Detect which cell encompasses the target text, then output its [x, y] center coordinate. 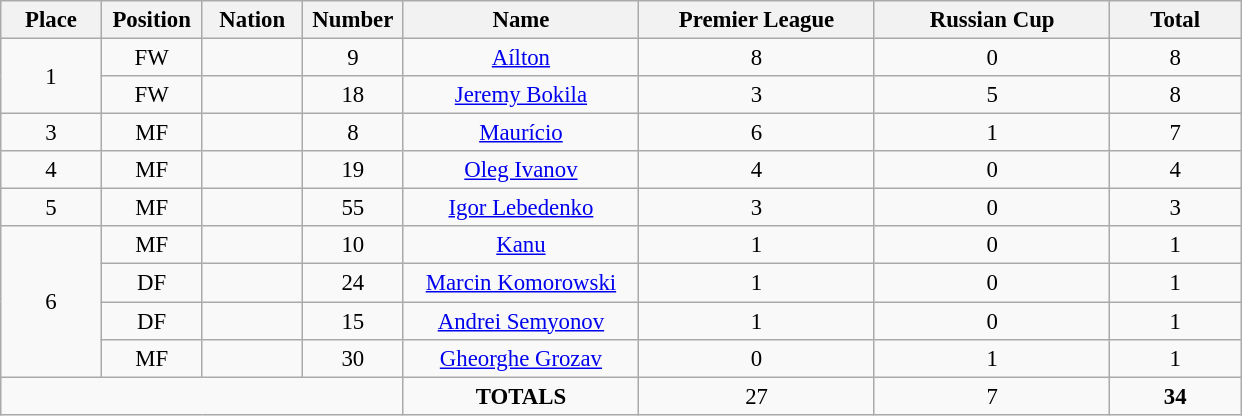
Total [1176, 20]
Oleg Ivanov [521, 170]
Jeremy Bokila [521, 95]
Position [152, 20]
34 [1176, 396]
Place [52, 20]
30 [354, 358]
Marcin Komorowski [521, 283]
Aílton [521, 58]
27 [757, 396]
Maurício [521, 133]
Name [521, 20]
18 [354, 95]
55 [354, 208]
Nation [252, 20]
9 [354, 58]
Gheorghe Grozav [521, 358]
19 [354, 170]
15 [354, 321]
Igor Lebedenko [521, 208]
Number [354, 20]
Kanu [521, 245]
24 [354, 283]
Andrei Semyonov [521, 321]
Russian Cup [992, 20]
10 [354, 245]
Premier League [757, 20]
TOTALS [521, 396]
